Search for the cell housing the specified text and yield its (X, Y) center coordinate. 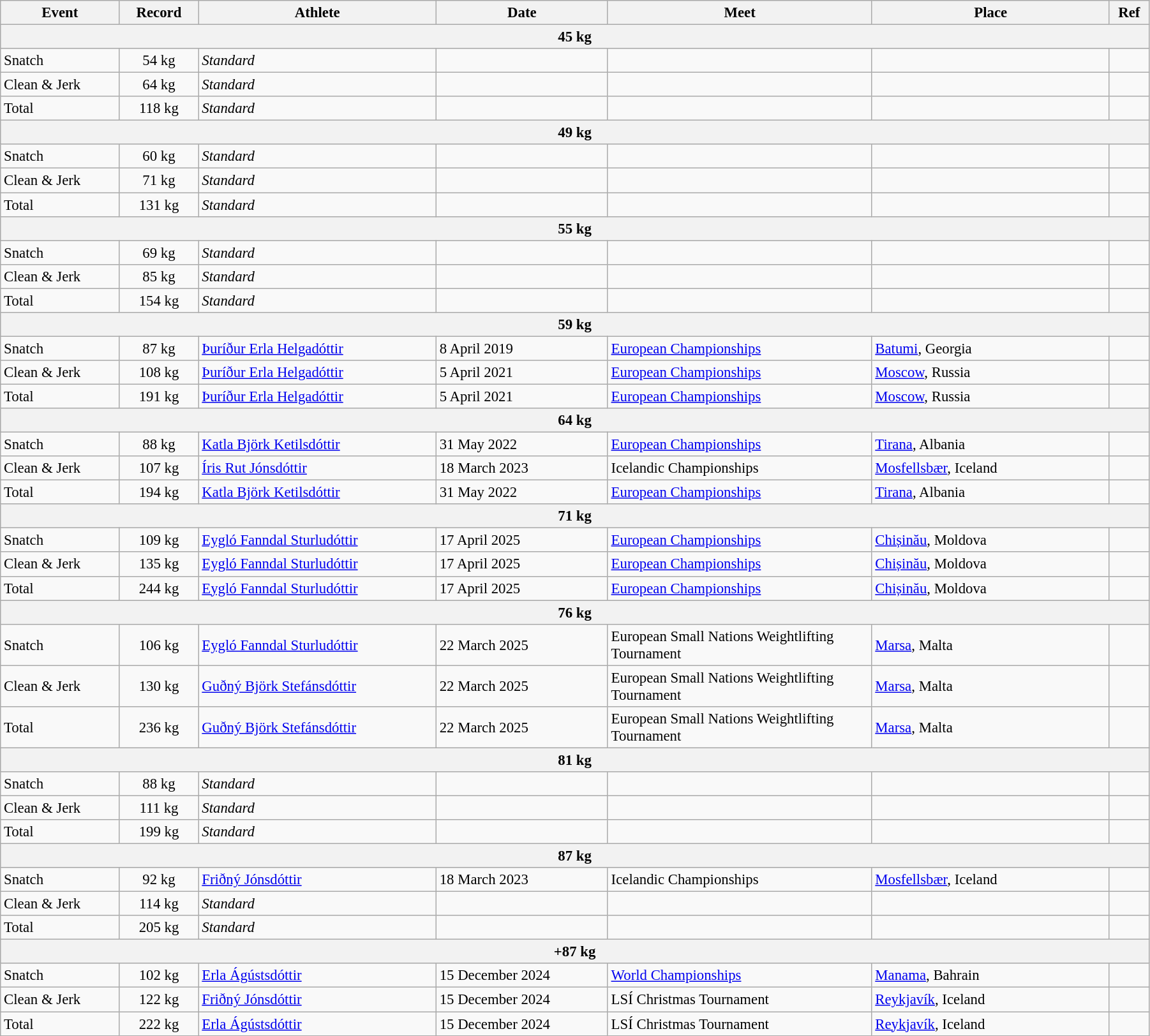
244 kg (159, 588)
131 kg (159, 205)
Date (522, 13)
118 kg (159, 108)
194 kg (159, 492)
54 kg (159, 61)
60 kg (159, 156)
Ref (1129, 13)
Meet (740, 13)
154 kg (159, 300)
55 kg (575, 228)
111 kg (159, 808)
+87 kg (575, 952)
102 kg (159, 975)
76 kg (575, 612)
106 kg (159, 644)
199 kg (159, 832)
222 kg (159, 1024)
114 kg (159, 904)
85 kg (159, 276)
109 kg (159, 540)
130 kg (159, 686)
8 April 2019 (522, 348)
69 kg (159, 253)
107 kg (159, 468)
World Championships (740, 975)
135 kg (159, 565)
Event (60, 13)
Batumi, Georgia (990, 348)
108 kg (159, 373)
81 kg (575, 760)
191 kg (159, 396)
Manama, Bahrain (990, 975)
Íris Rut Jónsdóttir (317, 468)
59 kg (575, 325)
49 kg (575, 133)
Athlete (317, 13)
45 kg (575, 37)
236 kg (159, 727)
122 kg (159, 1000)
205 kg (159, 928)
92 kg (159, 880)
Place (990, 13)
Record (159, 13)
